Capture the cell that displays the provided text and extract its (x, y) central coordinate. 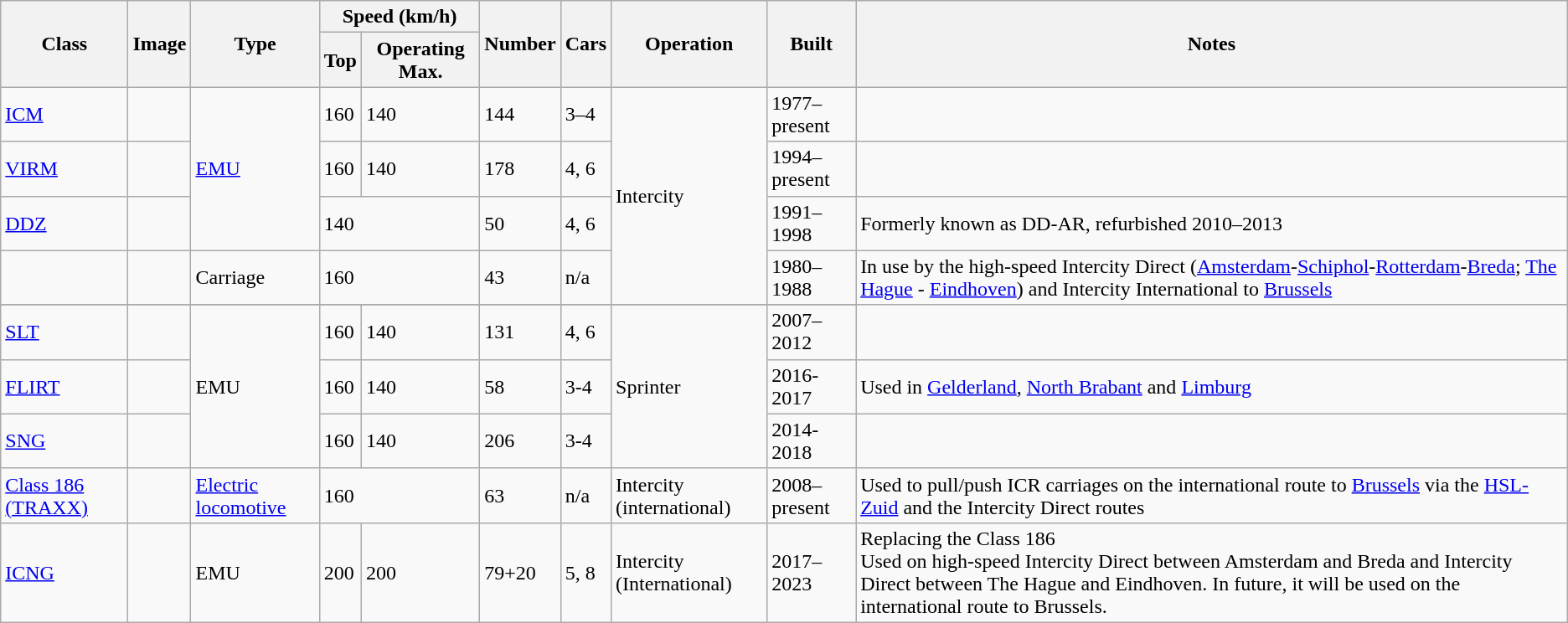
Used to pull/push ICR carriages on the international route to Brussels via the HSL-Zuid and the Intercity Direct routes (1212, 496)
2016-2017 (812, 387)
2007–2012 (812, 332)
63 (520, 496)
1977–present (812, 114)
5, 8 (585, 573)
Image (159, 44)
Carriage (255, 278)
206 (520, 440)
58 (520, 387)
SLT (64, 332)
2008–present (812, 496)
VIRM (64, 169)
50 (520, 223)
Sprinter (689, 387)
131 (520, 332)
Speed (km/h) (400, 17)
Formerly known as DD-AR, refurbished 2010–2013 (1212, 223)
79+20 (520, 573)
FLIRT (64, 387)
Intercity (international) (689, 496)
DDZ (64, 223)
Top (340, 60)
Notes (1212, 44)
Class 186 (TRAXX) (64, 496)
1991–1998 (812, 223)
Operation (689, 44)
Built (812, 44)
1980–1988 (812, 278)
Operating Max. (420, 60)
2014-2018 (812, 440)
In use by the high-speed Intercity Direct (Amsterdam-Schiphol-Rotterdam-Breda; The Hague - Eindhoven) and Intercity International to Brussels (1212, 278)
Intercity(International) (689, 573)
Class (64, 44)
43 (520, 278)
1994–present (812, 169)
Number (520, 44)
Electric locomotive (255, 496)
2017–2023 (812, 573)
Intercity (689, 196)
Used in Gelderland, North Brabant and Limburg (1212, 387)
3–4 (585, 114)
144 (520, 114)
ICNG (64, 573)
ICM (64, 114)
Cars (585, 44)
Type (255, 44)
178 (520, 169)
SNG (64, 440)
